Scan for the cell matching the given text and deliver its [x, y] coordinate at center. 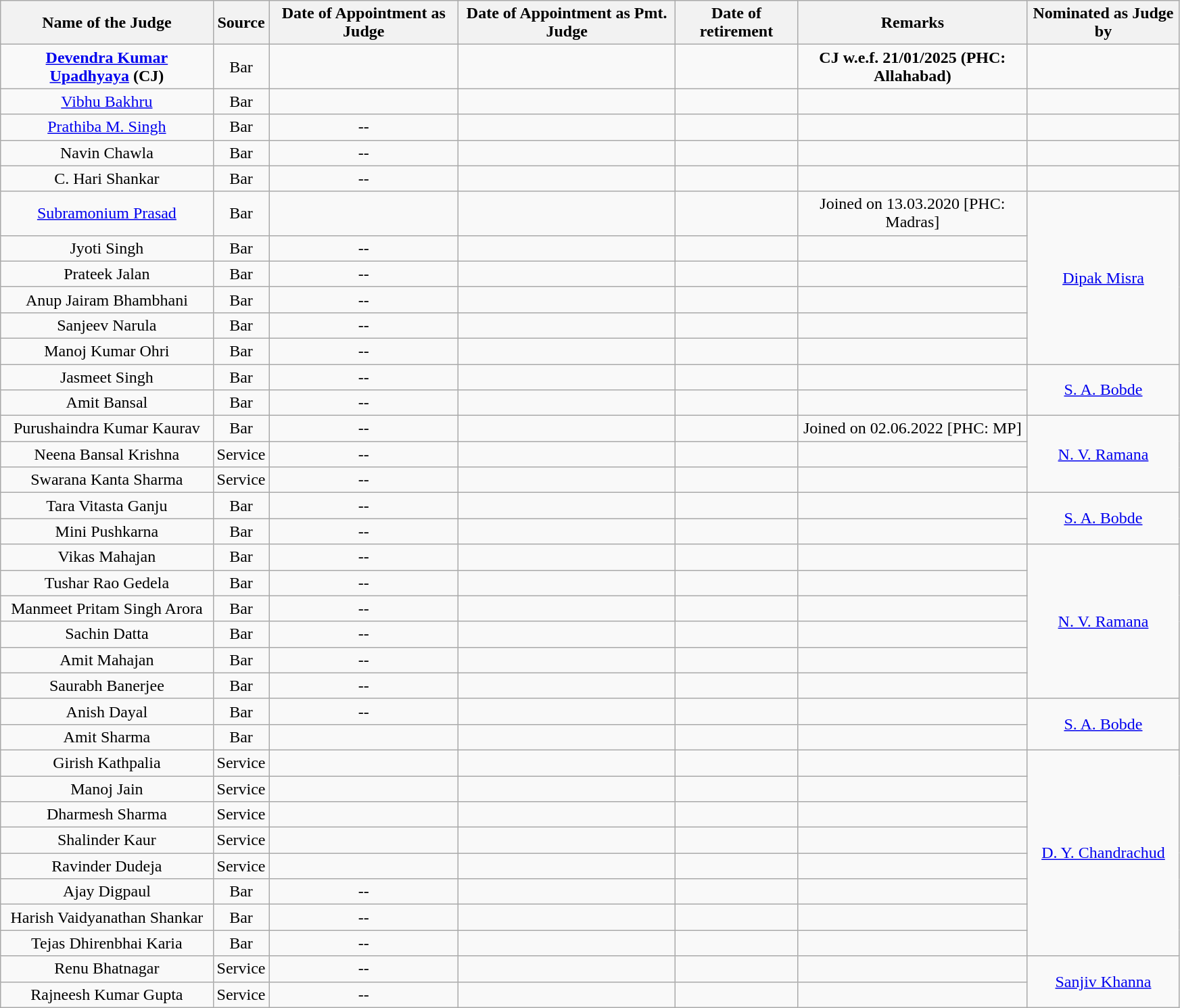
Ajay Digpaul [107, 892]
Amit Mahajan [107, 660]
Amit Bansal [107, 403]
Ravinder Dudeja [107, 866]
Devendra Kumar Upadhyaya (CJ) [107, 66]
Shalinder Kaur [107, 840]
Manoj Jain [107, 789]
Prateek Jalan [107, 274]
D. Y. Chandrachud [1103, 853]
Manmeet Pritam Singh Arora [107, 608]
Jasmeet Singh [107, 377]
Anish Dayal [107, 711]
Joined on 13.03.2020 [PHC: Madras] [912, 214]
Date of Appointment as Pmt. Judge [567, 23]
Dharmesh Sharma [107, 815]
Nominated as Judge by [1103, 23]
Tushar Rao Gedela [107, 583]
Neena Bansal Krishna [107, 454]
Navin Chawla [107, 153]
Swarana Kanta Sharma [107, 480]
Dipak Misra [1103, 277]
Vibhu Bakhru [107, 101]
Remarks [912, 23]
Harish Vaidyanathan Shankar [107, 917]
Rajneesh Kumar Gupta [107, 994]
Renu Bhatnagar [107, 969]
Joined on 02.06.2022 [PHC: MP] [912, 429]
Prathiba M. Singh [107, 127]
Saurabh Banerjee [107, 686]
Tara Vitasta Ganju [107, 506]
Amit Sharma [107, 737]
Sachin Datta [107, 634]
Vikas Mahajan [107, 557]
Mini Pushkarna [107, 531]
Subramonium Prasad [107, 214]
Manoj Kumar Ohri [107, 351]
Sanjiv Khanna [1103, 982]
C. Hari Shankar [107, 178]
Anup Jairam Bhambhani [107, 299]
Girish Kathpalia [107, 763]
Sanjeev Narula [107, 325]
Source [241, 23]
Purushaindra Kumar Kaurav [107, 429]
Date of Appointment as Judge [364, 23]
Date of retirement [737, 23]
Jyoti Singh [107, 248]
Name of the Judge [107, 23]
Tejas Dhirenbhai Karia [107, 943]
CJ w.e.f. 21/01/2025 (PHC: Allahabad) [912, 66]
